For the text-containing cell, return its midpoint in (X, Y) coordinate format. 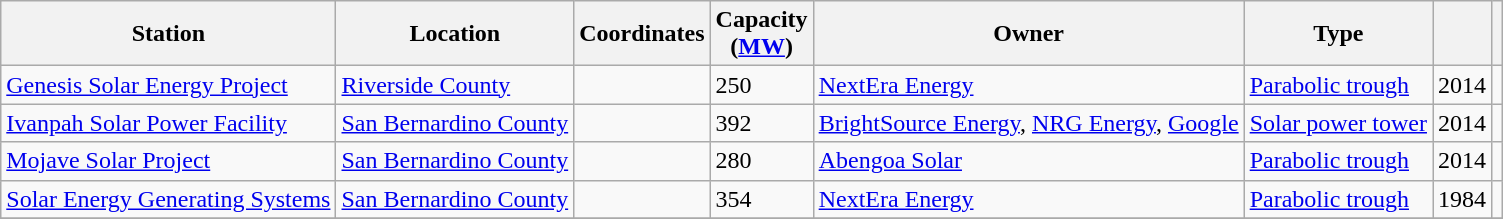
Solar power tower (1338, 123)
Type (1338, 34)
Genesis Solar Energy Project (168, 85)
Owner (1028, 34)
Ivanpah Solar Power Facility (168, 123)
354 (762, 199)
Station (168, 34)
Abengoa Solar (1028, 161)
Solar Energy Generating Systems (168, 199)
BrightSource Energy, NRG Energy, Google (1028, 123)
Capacity(MW) (762, 34)
392 (762, 123)
Coordinates (642, 34)
Riverside County (455, 85)
280 (762, 161)
Mojave Solar Project (168, 161)
250 (762, 85)
1984 (1462, 199)
Location (455, 34)
